From the cell containing the given text, extract its center point as [X, Y] coordinate. 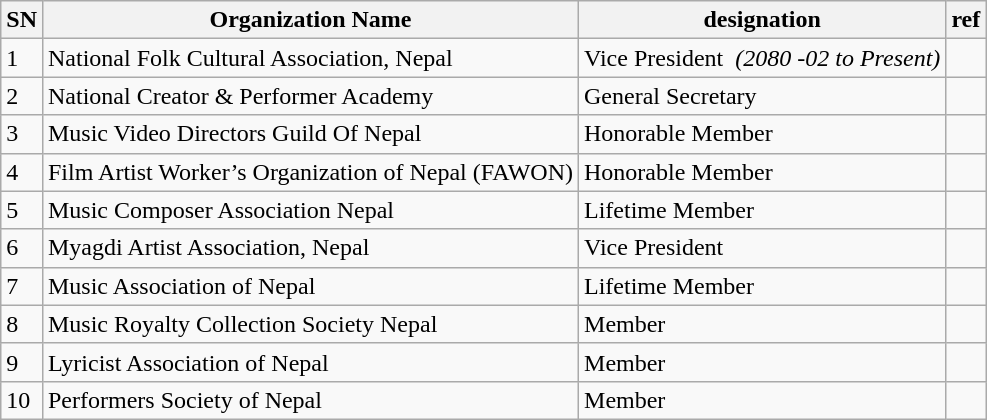
Music Association of Nepal [310, 286]
8 [22, 324]
Performers Society of Nepal [310, 400]
National Creator & Performer Academy [310, 96]
SN [22, 20]
5 [22, 210]
ref [966, 20]
4 [22, 172]
Music Video Directors Guild Of Nepal [310, 134]
2 [22, 96]
7 [22, 286]
General Secretary [762, 96]
National Folk Cultural Association, Nepal [310, 58]
9 [22, 362]
Myagdi Artist Association, Nepal [310, 248]
10 [22, 400]
3 [22, 134]
Music Composer Association Nepal [310, 210]
1 [22, 58]
Vice President (2080 -02 to Present) [762, 58]
Vice President [762, 248]
Lyricist Association of Nepal [310, 362]
Film Artist Worker’s Organization of Nepal (FAWON) [310, 172]
Music Royalty Collection Society Nepal [310, 324]
6 [22, 248]
Organization Name [310, 20]
designation [762, 20]
